Output the (x, y) coordinate of the center of the cell containing the given text.  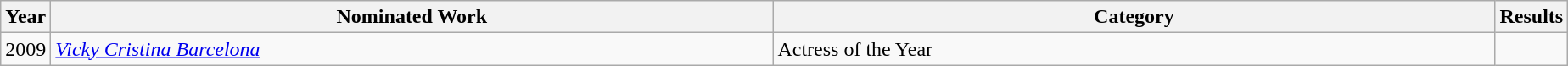
Category (1134, 17)
Year (25, 17)
Vicky Cristina Barcelona (412, 49)
2009 (25, 49)
Actress of the Year (1134, 49)
Nominated Work (412, 17)
Results (1532, 17)
